Pinpoint the cell where the given text exists, returning its [x, y] midpoint coordinate. 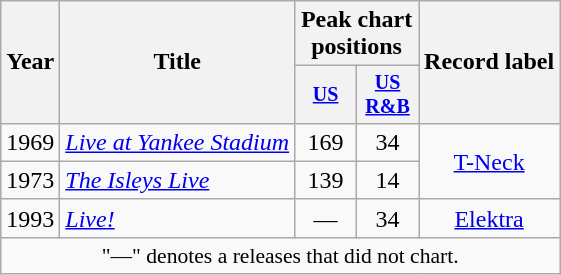
"—" denotes a releases that did not chart. [280, 255]
The Isleys Live [178, 180]
14 [388, 180]
1993 [30, 218]
Record label [490, 62]
169 [326, 142]
139 [326, 180]
US [326, 94]
Live! [178, 218]
1969 [30, 142]
Peak chart positions [357, 34]
Title [178, 62]
Live at Yankee Stadium [178, 142]
— [326, 218]
1973 [30, 180]
T-Neck [490, 161]
Year [30, 62]
Elektra [490, 218]
USR&B [388, 94]
